Scan for the cell matching the given text and deliver its [x, y] coordinate at center. 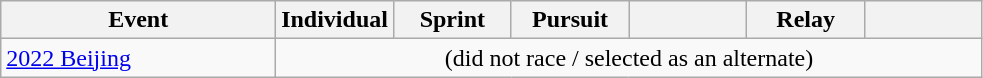
Event [138, 20]
Individual [335, 20]
Sprint [452, 20]
2022 Beijing [138, 58]
Relay [806, 20]
(did not race / selected as an alternate) [630, 58]
Pursuit [570, 20]
